Find where the given text appears and provide that cell's center as [X, Y] coordinate. 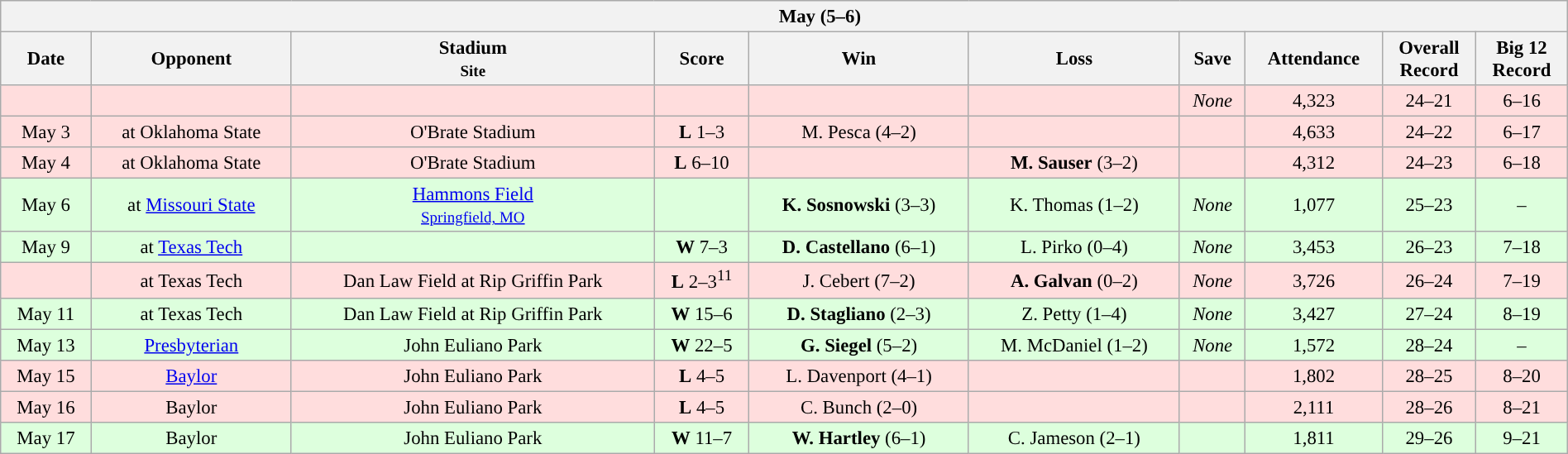
W. Hartley (6–1) [859, 437]
1,802 [1313, 375]
4,312 [1313, 163]
StadiumSite [473, 58]
Hammons FieldSpringfield, MO [473, 205]
9–21 [1522, 437]
W 22–5 [701, 345]
1,572 [1313, 345]
26–24 [1429, 280]
24–22 [1429, 132]
24–21 [1429, 101]
29–26 [1429, 437]
3,427 [1313, 313]
D. Castellano (6–1) [859, 247]
26–23 [1429, 247]
OverallRecord [1429, 58]
7–19 [1522, 280]
K. Sosnowski (3–3) [859, 205]
L 2–311 [701, 280]
May (5–6) [784, 17]
Attendance [1313, 58]
1,811 [1313, 437]
L 6–10 [701, 163]
G. Siegel (5–2) [859, 345]
7–18 [1522, 247]
K. Thomas (1–2) [1073, 205]
28–26 [1429, 407]
25–23 [1429, 205]
L 1–3 [701, 132]
4,633 [1313, 132]
J. Cebert (7–2) [859, 280]
Save [1212, 58]
8–21 [1522, 407]
8–20 [1522, 375]
Loss [1073, 58]
6–16 [1522, 101]
1,077 [1313, 205]
May 6 [46, 205]
M. Pesca (4–2) [859, 132]
4,323 [1313, 101]
May 11 [46, 313]
Big 12Record [1522, 58]
May 3 [46, 132]
3,453 [1313, 247]
6–18 [1522, 163]
Presbyterian [191, 345]
2,111 [1313, 407]
28–24 [1429, 345]
C. Jameson (2–1) [1073, 437]
W 7–3 [701, 247]
A. Galvan (0–2) [1073, 280]
8–19 [1522, 313]
D. Stagliano (2–3) [859, 313]
at Missouri State [191, 205]
27–24 [1429, 313]
Score [701, 58]
3,726 [1313, 280]
28–25 [1429, 375]
Z. Petty (1–4) [1073, 313]
May 16 [46, 407]
Win [859, 58]
24–23 [1429, 163]
M. Sauser (3–2) [1073, 163]
M. McDaniel (1–2) [1073, 345]
C. Bunch (2–0) [859, 407]
Date [46, 58]
W 11–7 [701, 437]
May 4 [46, 163]
Opponent [191, 58]
L. Pirko (0–4) [1073, 247]
May 17 [46, 437]
L. Davenport (4–1) [859, 375]
6–17 [1522, 132]
May 13 [46, 345]
May 15 [46, 375]
W 15–6 [701, 313]
May 9 [46, 247]
